Find where the given text appears and provide that cell's center as (x, y) coordinate. 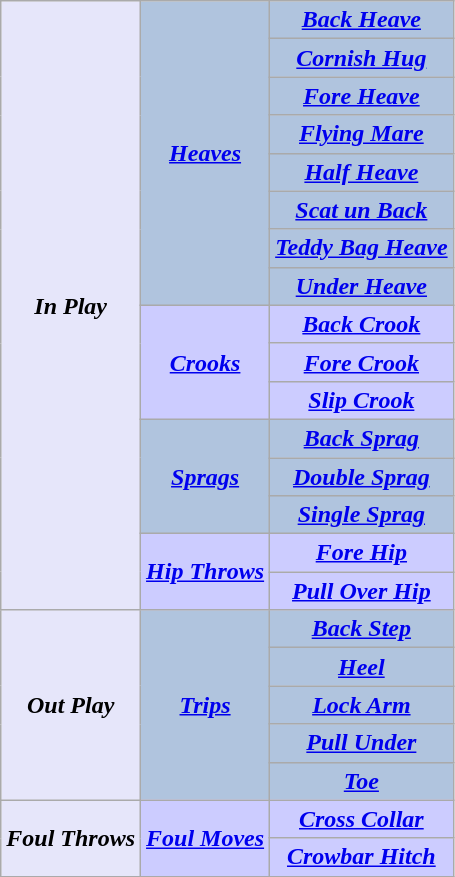
Crowbar Hitch (362, 857)
Out Play (71, 705)
Cross Collar (362, 819)
Back Crook (362, 324)
Crooks (206, 362)
Sprags (206, 476)
Heaves (206, 153)
Scat un Back (362, 210)
Pull Under (362, 743)
Teddy Bag Heave (362, 248)
Fore Hip (362, 553)
Lock Arm (362, 705)
Hip Throws (206, 572)
Fore Crook (362, 362)
Flying Mare (362, 134)
Back Sprag (362, 438)
Foul Moves (206, 838)
Fore Heave (362, 96)
Cornish Hug (362, 58)
In Play (71, 306)
Half Heave (362, 172)
Back Heave (362, 20)
Double Sprag (362, 477)
Single Sprag (362, 515)
Back Step (362, 629)
Pull Over Hip (362, 591)
Heel (362, 667)
Foul Throws (71, 838)
Slip Crook (362, 400)
Trips (206, 705)
Under Heave (362, 286)
Toe (362, 781)
